Identify which cell holds the provided text, then report its [X, Y] central coordinate. 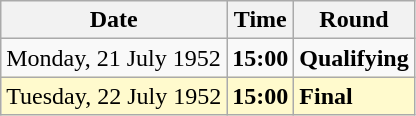
Tuesday, 22 July 1952 [114, 96]
Qualifying [354, 58]
Date [114, 20]
Monday, 21 July 1952 [114, 58]
Final [354, 96]
Round [354, 20]
Time [260, 20]
